For the text-containing cell, return its midpoint in (x, y) coordinate format. 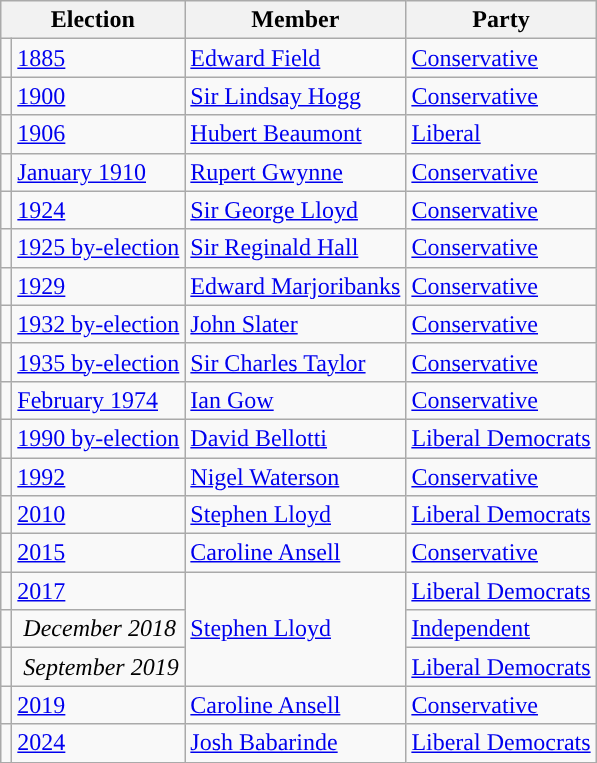
2024 (98, 743)
Sir Lindsay Hogg (296, 96)
Sir Reginald Hall (296, 248)
2017 (98, 591)
Nigel Waterson (296, 477)
2010 (98, 515)
Member (296, 20)
Liberal (501, 134)
1929 (98, 286)
Election (93, 20)
September 2019 (98, 667)
Rupert Gwynne (296, 172)
1885 (98, 58)
Josh Babarinde (296, 743)
February 1974 (98, 400)
1932 by-election (98, 324)
December 2018 (98, 629)
John Slater (296, 324)
Edward Marjoribanks (296, 286)
Independent (501, 629)
1906 (98, 134)
Sir George Lloyd (296, 210)
Party (501, 20)
January 1910 (98, 172)
David Bellotti (296, 438)
1990 by-election (98, 438)
Sir Charles Taylor (296, 362)
Edward Field (296, 58)
2015 (98, 553)
Ian Gow (296, 400)
1925 by-election (98, 248)
1900 (98, 96)
1935 by-election (98, 362)
Hubert Beaumont (296, 134)
1992 (98, 477)
2019 (98, 705)
1924 (98, 210)
